For the text-containing cell, return its midpoint in [X, Y] coordinate format. 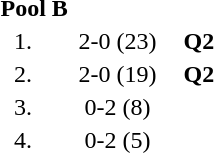
2-0 (19) [118, 74]
2-0 (23) [118, 41]
0-2 (8) [118, 107]
